Return (X, Y) of the center of cell containing provided text 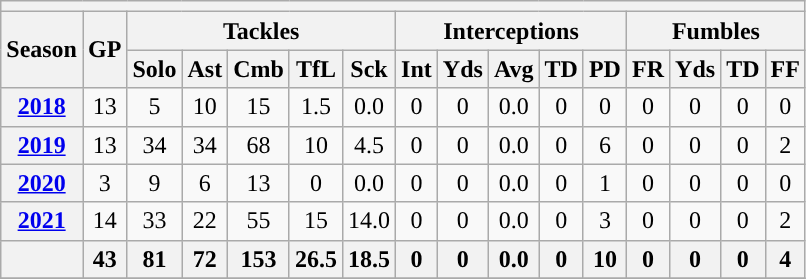
Interceptions (512, 31)
153 (259, 259)
Season (42, 50)
Fumbles (716, 31)
5 (154, 107)
PD (604, 69)
9 (154, 183)
1.5 (316, 107)
4.5 (368, 145)
Avg (514, 69)
GP (104, 50)
Ast (205, 69)
2021 (42, 221)
Cmb (259, 69)
Tackles (262, 31)
18.5 (368, 259)
4 (785, 259)
FF (785, 69)
Solo (154, 69)
14.0 (368, 221)
72 (205, 259)
1 (604, 183)
FR (648, 69)
Sck (368, 69)
2018 (42, 107)
26.5 (316, 259)
TfL (316, 69)
33 (154, 221)
55 (259, 221)
81 (154, 259)
22 (205, 221)
68 (259, 145)
14 (104, 221)
2019 (42, 145)
43 (104, 259)
Int (417, 69)
2020 (42, 183)
